Search for the cell housing the specified text and yield its [x, y] center coordinate. 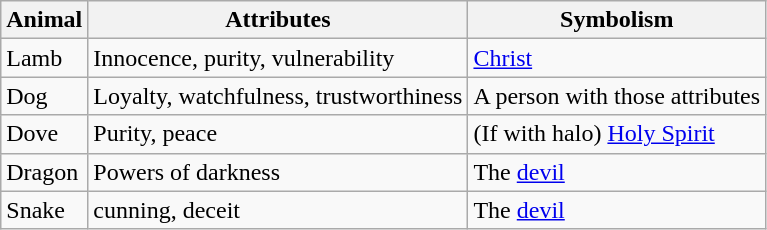
Innocence, purity, vulnerability [278, 58]
Powers of darkness [278, 172]
(If with halo) Holy Spirit [617, 134]
Attributes [278, 20]
Symbolism [617, 20]
Dragon [44, 172]
Christ [617, 58]
Loyalty, watchfulness, trustworthiness [278, 96]
A person with those attributes [617, 96]
Snake [44, 210]
Purity, peace [278, 134]
Dove [44, 134]
Lamb [44, 58]
Dog [44, 96]
cunning, deceit [278, 210]
Animal [44, 20]
